Locate the cell with the specified text and output its [X, Y] center coordinate. 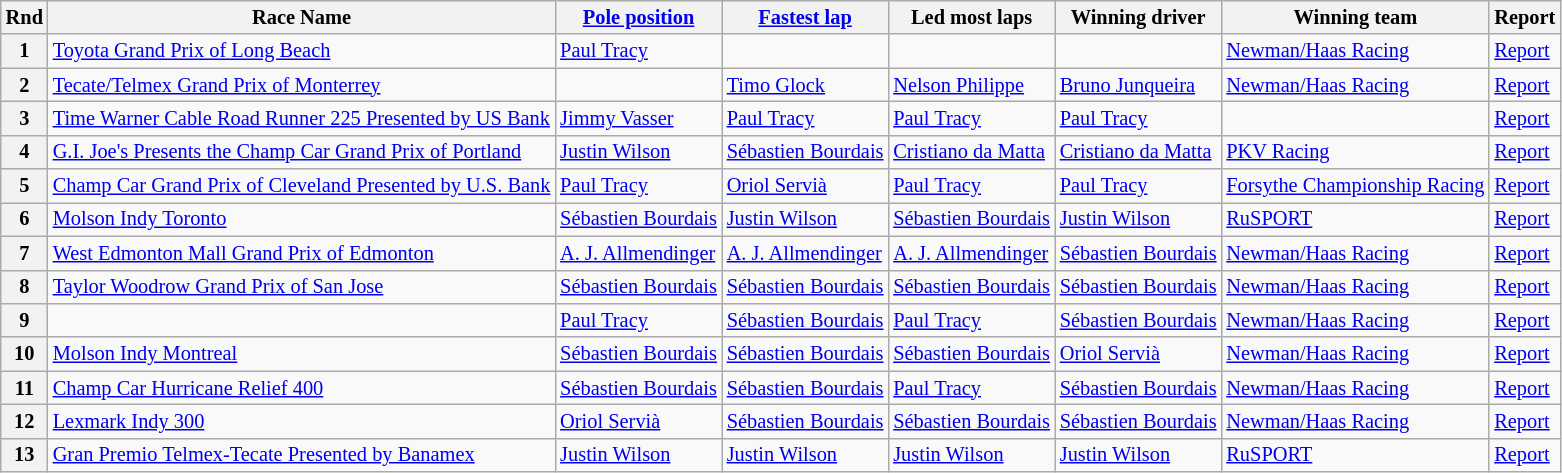
West Edmonton Mall Grand Prix of Edmonton [302, 253]
9 [24, 320]
Toyota Grand Prix of Long Beach [302, 51]
Fastest lap [806, 17]
Jimmy Vasser [638, 118]
Time Warner Cable Road Runner 225 Presented by US Bank [302, 118]
Led most laps [972, 17]
12 [24, 421]
Forsythe Championship Racing [1355, 186]
Gran Premio Telmex-Tecate Presented by Banamex [302, 455]
11 [24, 388]
13 [24, 455]
6 [24, 219]
7 [24, 253]
Tecate/Telmex Grand Prix of Monterrey [302, 85]
G.I. Joe's Presents the Champ Car Grand Prix of Portland [302, 152]
5 [24, 186]
Timo Glock [806, 85]
8 [24, 287]
Taylor Woodrow Grand Prix of San Jose [302, 287]
Race Name [302, 17]
Champ Car Hurricane Relief 400 [302, 388]
Bruno Junqueira [1138, 85]
3 [24, 118]
2 [24, 85]
1 [24, 51]
Pole position [638, 17]
Molson Indy Montreal [302, 354]
10 [24, 354]
Winning driver [1138, 17]
4 [24, 152]
Lexmark Indy 300 [302, 421]
Champ Car Grand Prix of Cleveland Presented by U.S. Bank [302, 186]
Winning team [1355, 17]
Nelson Philippe [972, 85]
Rnd [24, 17]
PKV Racing [1355, 152]
Molson Indy Toronto [302, 219]
